Return the [x, y] coordinate for the center point of the cell that contains the specified text.  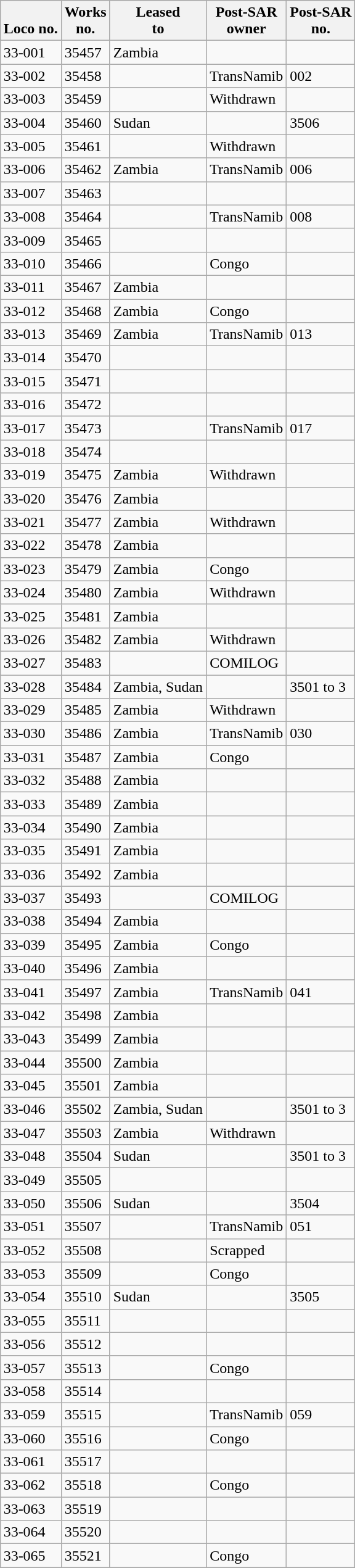
33-032 [31, 781]
35488 [85, 781]
33-021 [31, 522]
33-055 [31, 1321]
3506 [320, 123]
33-015 [31, 381]
35501 [85, 1086]
33-056 [31, 1344]
33-023 [31, 569]
35478 [85, 545]
35491 [85, 851]
35500 [85, 1062]
35496 [85, 968]
030 [320, 734]
35484 [85, 687]
35510 [85, 1297]
33-046 [31, 1110]
051 [320, 1227]
33-035 [31, 851]
33-037 [31, 898]
35492 [85, 874]
35469 [85, 334]
33-022 [31, 545]
35475 [85, 475]
002 [320, 76]
33-057 [31, 1367]
33-002 [31, 76]
33-029 [31, 710]
33-041 [31, 992]
33-019 [31, 475]
35467 [85, 287]
35485 [85, 710]
Worksno. [85, 21]
017 [320, 428]
35477 [85, 522]
33-028 [31, 687]
35486 [85, 734]
33-012 [31, 310]
35462 [85, 170]
35459 [85, 99]
35482 [85, 639]
33-024 [31, 592]
Loco no. [31, 21]
35505 [85, 1180]
35474 [85, 452]
33-034 [31, 828]
33-044 [31, 1062]
35476 [85, 499]
33-003 [31, 99]
35507 [85, 1227]
35465 [85, 240]
33-005 [31, 146]
35517 [85, 1462]
33-033 [31, 804]
33-058 [31, 1391]
33-025 [31, 616]
35468 [85, 310]
35458 [85, 76]
35479 [85, 569]
33-011 [31, 287]
33-048 [31, 1156]
33-042 [31, 1015]
Leasedto [158, 21]
33-016 [31, 405]
33-043 [31, 1039]
3505 [320, 1297]
35464 [85, 217]
35497 [85, 992]
35493 [85, 898]
35521 [85, 1556]
35504 [85, 1156]
33-038 [31, 921]
33-014 [31, 358]
35495 [85, 945]
35499 [85, 1039]
33-059 [31, 1414]
35508 [85, 1250]
35516 [85, 1438]
35463 [85, 193]
33-006 [31, 170]
33-047 [31, 1133]
35518 [85, 1485]
013 [320, 334]
33-065 [31, 1556]
Post-SARno. [320, 21]
33-051 [31, 1227]
33-031 [31, 757]
33-010 [31, 263]
33-008 [31, 217]
33-027 [31, 663]
33-017 [31, 428]
35461 [85, 146]
35494 [85, 921]
35513 [85, 1367]
006 [320, 170]
35503 [85, 1133]
35520 [85, 1532]
33-001 [31, 52]
33-061 [31, 1462]
35466 [85, 263]
3504 [320, 1203]
33-063 [31, 1509]
35511 [85, 1321]
059 [320, 1414]
33-007 [31, 193]
35506 [85, 1203]
35490 [85, 828]
33-053 [31, 1274]
33-013 [31, 334]
33-064 [31, 1532]
35480 [85, 592]
33-052 [31, 1250]
35514 [85, 1391]
33-039 [31, 945]
35515 [85, 1414]
35470 [85, 358]
Post-SARowner [247, 21]
33-030 [31, 734]
Scrapped [247, 1250]
35498 [85, 1015]
35502 [85, 1110]
35481 [85, 616]
33-060 [31, 1438]
33-036 [31, 874]
35512 [85, 1344]
33-018 [31, 452]
33-050 [31, 1203]
33-040 [31, 968]
33-009 [31, 240]
008 [320, 217]
041 [320, 992]
35472 [85, 405]
35519 [85, 1509]
35471 [85, 381]
35487 [85, 757]
33-020 [31, 499]
35460 [85, 123]
33-026 [31, 639]
35457 [85, 52]
33-054 [31, 1297]
35483 [85, 663]
33-045 [31, 1086]
35473 [85, 428]
33-049 [31, 1180]
33-062 [31, 1485]
33-004 [31, 123]
35509 [85, 1274]
35489 [85, 804]
